Identify which cell holds the provided text, then report its (x, y) central coordinate. 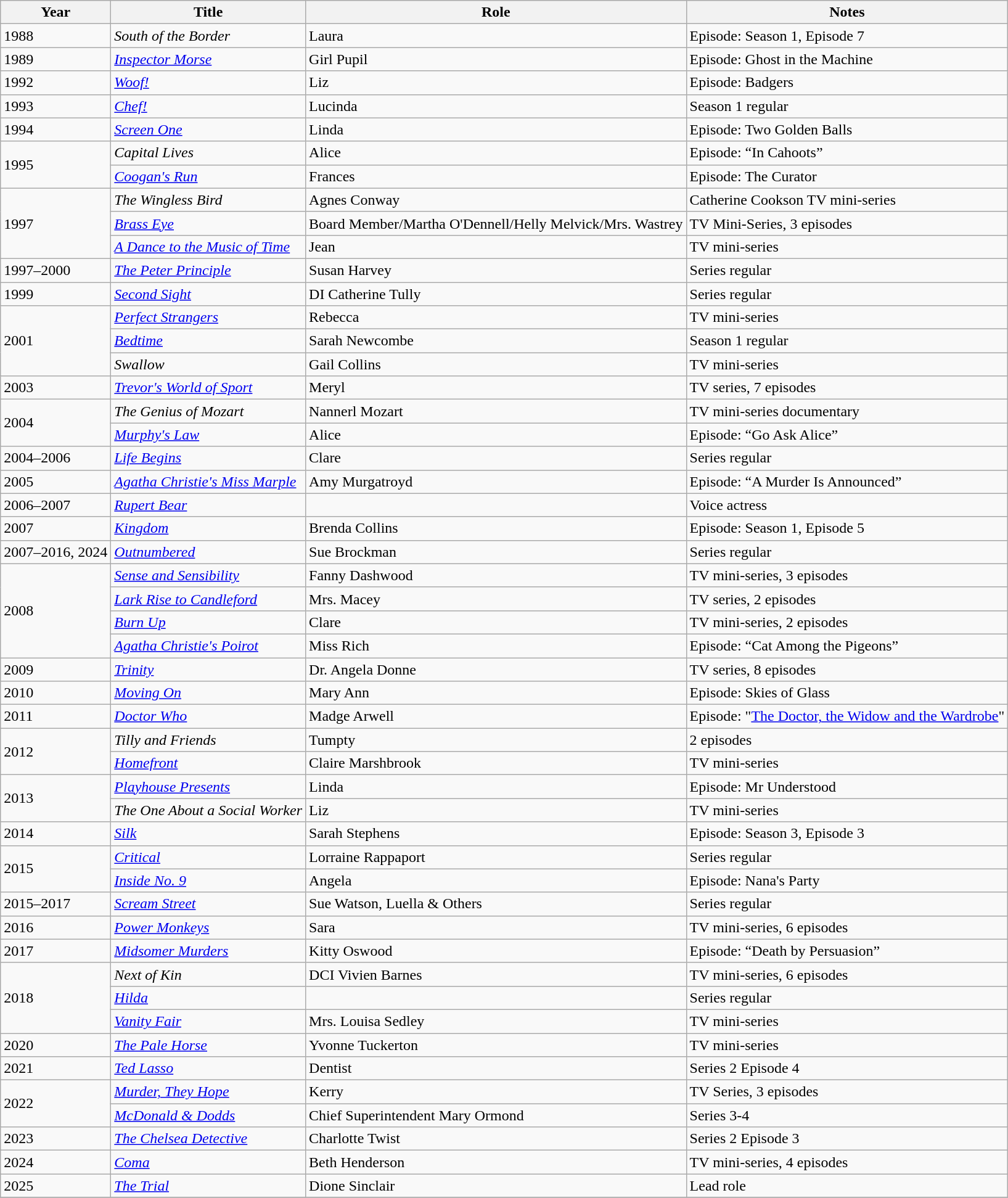
The Peter Principle (208, 270)
Critical (208, 857)
TV series, 8 episodes (847, 669)
Lark Rise to Candleford (208, 599)
1999 (55, 294)
Playhouse Presents (208, 787)
2024 (55, 1162)
Ted Lasso (208, 1069)
Midsomer Murders (208, 951)
Episode: Season 3, Episode 3 (847, 834)
2012 (55, 752)
2004 (55, 423)
Episode: Skies of Glass (847, 693)
The Genius of Mozart (208, 411)
Episode: Mr Understood (847, 787)
TV mini-series, 3 episodes (847, 575)
2015 (55, 869)
Board Member/Martha O'Dennell/Helly Melvick/Mrs. Wastrey (496, 223)
Series 3-4 (847, 1115)
2023 (55, 1139)
2020 (55, 1045)
Mrs. Macey (496, 599)
Life Begins (208, 458)
DCI Vivien Barnes (496, 974)
Kitty Oswood (496, 951)
2017 (55, 951)
Agatha Christie's Miss Marple (208, 482)
Murphy's Law (208, 435)
Sue Watson, Luella & Others (496, 904)
Notes (847, 12)
1988 (55, 36)
1993 (55, 106)
Miss Rich (496, 646)
The Trial (208, 1186)
Role (496, 12)
Dione Sinclair (496, 1186)
Scream Street (208, 904)
2014 (55, 834)
2025 (55, 1186)
Agatha Christie's Poirot (208, 646)
2008 (55, 610)
TV mini-series documentary (847, 411)
TV series, 2 episodes (847, 599)
Chef! (208, 106)
2011 (55, 716)
2009 (55, 669)
Screen One (208, 129)
Nannerl Mozart (496, 411)
Kingdom (208, 528)
Series 2 Episode 3 (847, 1139)
Burn Up (208, 622)
2004–2006 (55, 458)
Capital Lives (208, 153)
Episode: "The Doctor, the Widow and the Wardrobe" (847, 716)
2022 (55, 1104)
Gail Collins (496, 364)
Dentist (496, 1069)
Yvonne Tuckerton (496, 1045)
2001 (55, 341)
Brenda Collins (496, 528)
Series 2 Episode 4 (847, 1069)
2003 (55, 388)
Meryl (496, 388)
Voice actress (847, 505)
2006–2007 (55, 505)
1997–2000 (55, 270)
A Dance to the Music of Time (208, 247)
Jean (496, 247)
2 episodes (847, 740)
Silk (208, 834)
Rupert Bear (208, 505)
TV mini-series, 4 episodes (847, 1162)
2010 (55, 693)
Charlotte Twist (496, 1139)
Catherine Cookson TV mini-series (847, 200)
Bedtime (208, 341)
Mary Ann (496, 693)
TV Series, 3 episodes (847, 1092)
Sarah Newcombe (496, 341)
The Wingless Bird (208, 200)
Coogan's Run (208, 176)
Perfect Strangers (208, 318)
Doctor Who (208, 716)
TV mini-series, 2 episodes (847, 622)
TV series, 7 episodes (847, 388)
Power Monkeys (208, 927)
Lucinda (496, 106)
Frances (496, 176)
Kerry (496, 1092)
Year (55, 12)
Woof! (208, 83)
Episode: “Death by Persuasion” (847, 951)
Episode: “Cat Among the Pigeons” (847, 646)
Second Sight (208, 294)
Lorraine Rappaport (496, 857)
Homefront (208, 763)
Episode: Season 1, Episode 7 (847, 36)
Rebecca (496, 318)
Episode: Nana's Party (847, 880)
Susan Harvey (496, 270)
Tumpty (496, 740)
Inspector Morse (208, 59)
Episode: Two Golden Balls (847, 129)
Outnumbered (208, 552)
Vanity Fair (208, 1021)
Coma (208, 1162)
2007 (55, 528)
The Pale Horse (208, 1045)
Agnes Conway (496, 200)
McDonald & Dodds (208, 1115)
2016 (55, 927)
Episode: The Curator (847, 176)
The One About a Social Worker (208, 810)
Hilda (208, 998)
The Chelsea Detective (208, 1139)
Murder, They Hope (208, 1092)
Sense and Sensibility (208, 575)
Fanny Dashwood (496, 575)
Chief Superintendent Mary Ormond (496, 1115)
Episode: Badgers (847, 83)
Sara (496, 927)
2021 (55, 1069)
Moving On (208, 693)
2013 (55, 798)
Lead role (847, 1186)
Sarah Stephens (496, 834)
2018 (55, 998)
Tilly and Friends (208, 740)
1989 (55, 59)
Trevor's World of Sport (208, 388)
Episode: “A Murder Is Announced” (847, 482)
Swallow (208, 364)
1992 (55, 83)
Girl Pupil (496, 59)
South of the Border (208, 36)
Trinity (208, 669)
Brass Eye (208, 223)
Claire Marshbrook (496, 763)
1994 (55, 129)
Episode: “Go Ask Alice” (847, 435)
Dr. Angela Donne (496, 669)
Mrs. Louisa Sedley (496, 1021)
Angela (496, 880)
Episode: Ghost in the Machine (847, 59)
Title (208, 12)
2015–2017 (55, 904)
Beth Henderson (496, 1162)
Episode: “In Cahoots” (847, 153)
2007–2016, 2024 (55, 552)
Laura (496, 36)
Inside No. 9 (208, 880)
Episode: Season 1, Episode 5 (847, 528)
Amy Murgatroyd (496, 482)
Madge Arwell (496, 716)
Sue Brockman (496, 552)
1995 (55, 165)
2005 (55, 482)
DI Catherine Tully (496, 294)
TV Mini-Series, 3 episodes (847, 223)
1997 (55, 223)
Next of Kin (208, 974)
